Locate the cell with the specified text and output its (x, y) center coordinate. 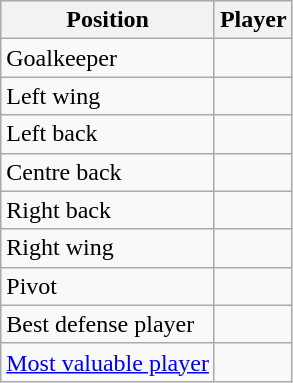
Best defense player (108, 324)
Centre back (108, 172)
Right wing (108, 248)
Goalkeeper (108, 58)
Left back (108, 134)
Pivot (108, 286)
Player (253, 20)
Position (108, 20)
Right back (108, 210)
Most valuable player (108, 362)
Left wing (108, 96)
